Extract the (x, y) coordinate from the center of the cell holding the provided text.  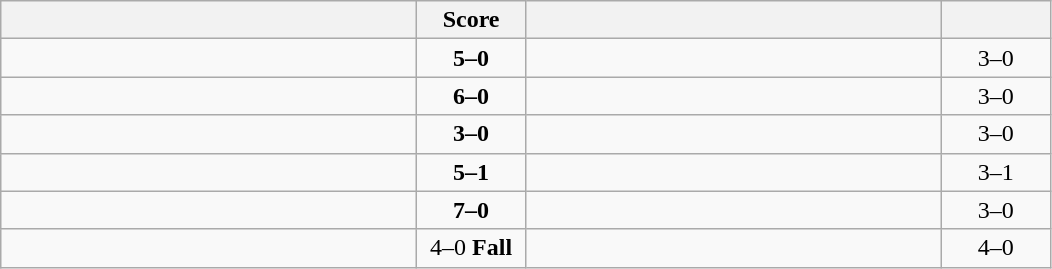
4–0 (996, 248)
Score (472, 20)
7–0 (472, 210)
3–1 (996, 172)
4–0 Fall (472, 248)
5–0 (472, 58)
5–1 (472, 172)
6–0 (472, 96)
